From the cell containing the given text, extract its center point as [X, Y] coordinate. 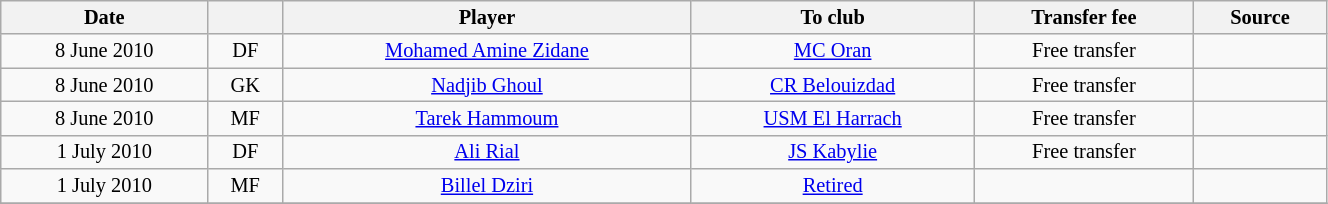
Nadjib Ghoul [488, 85]
Player [488, 17]
USM El Harrach [832, 118]
Mohamed Amine Zidane [488, 51]
Tarek Hammoum [488, 118]
Transfer fee [1084, 17]
Ali Rial [488, 152]
GK [246, 85]
MC Oran [832, 51]
Billel Dziri [488, 186]
Date [104, 17]
Source [1260, 17]
JS Kabylie [832, 152]
Retired [832, 186]
CR Belouizdad [832, 85]
To club [832, 17]
